Provide the [x, y] coordinate of the cell's center where the given text is located.  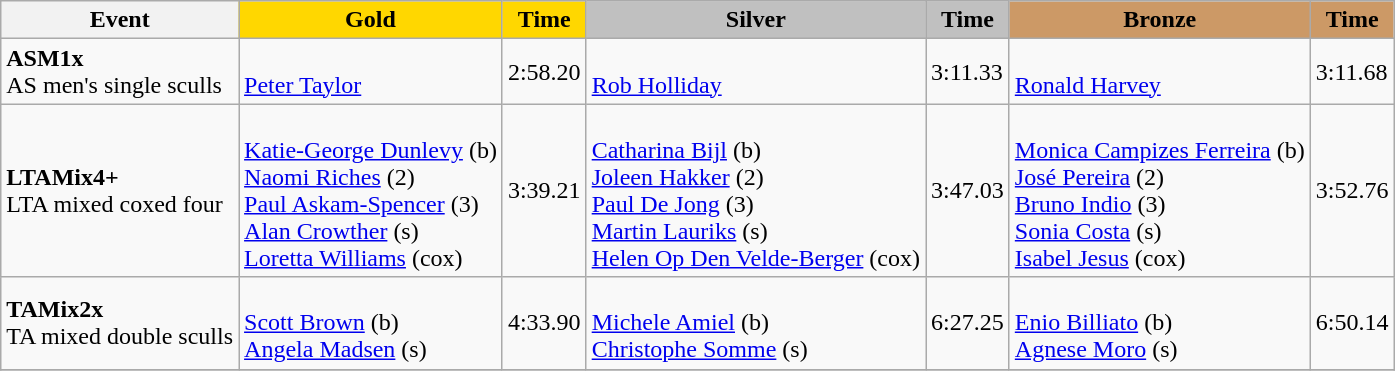
Monica Campizes Ferreira (b) José Pereira (2) Bruno Indio (3) Sonia Costa (s) Isabel Jesus (cox) [1160, 190]
Michele Amiel (b)Christophe Somme (s) [756, 323]
Katie-George Dunlevy (b) Naomi Riches (2) Paul Askam-Spencer (3) Alan Crowther (s) Loretta Williams (cox) [371, 190]
Rob Holliday [756, 72]
TAMix2x TA mixed double sculls [120, 323]
Catharina Bijl (b) Joleen Hakker (2) Paul De Jong (3) Martin Lauriks (s) Helen Op Den Velde-Berger (cox) [756, 190]
3:52.76 [1352, 190]
Gold [371, 20]
3:11.33 [968, 72]
3:11.68 [1352, 72]
LTAMix4+ LTA mixed coxed four [120, 190]
Bronze [1160, 20]
ASM1x AS men's single sculls [120, 72]
6:50.14 [1352, 323]
Ronald Harvey [1160, 72]
6:27.25 [968, 323]
3:39.21 [544, 190]
3:47.03 [968, 190]
Silver [756, 20]
Event [120, 20]
Peter Taylor [371, 72]
Scott Brown (b)Angela Madsen (s) [371, 323]
Enio Billiato (b)Agnese Moro (s) [1160, 323]
4:33.90 [544, 323]
2:58.20 [544, 72]
